Extract the [x, y] coordinate from the center of the cell holding the provided text.  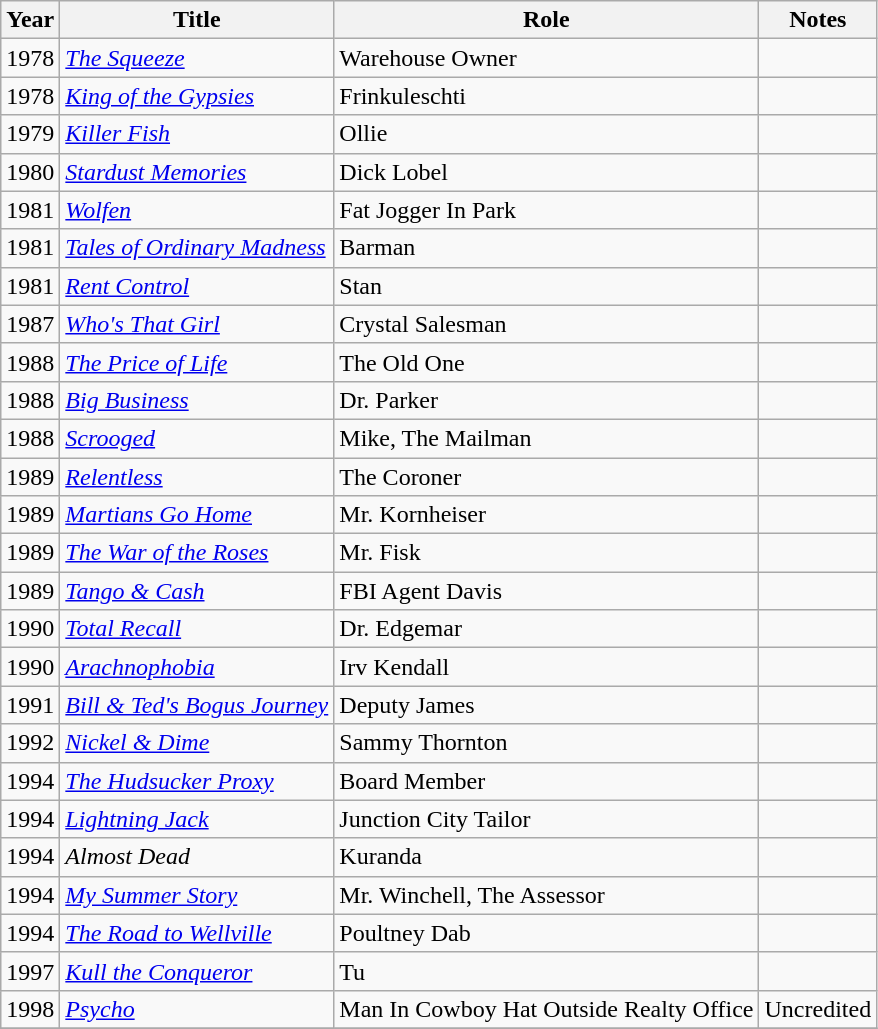
Fat Jogger In Park [546, 210]
Big Business [197, 400]
Lightning Jack [197, 819]
Arachnophobia [197, 667]
1991 [30, 705]
Dr. Parker [546, 400]
1979 [30, 134]
Mr. Kornheiser [546, 515]
Bill & Ted's Bogus Journey [197, 705]
1992 [30, 743]
Warehouse Owner [546, 58]
Stardust Memories [197, 172]
Deputy James [546, 705]
Mr. Fisk [546, 553]
Tu [546, 971]
Poultney Dab [546, 933]
Dick Lobel [546, 172]
Crystal Salesman [546, 324]
Tango & Cash [197, 591]
Kuranda [546, 857]
Title [197, 20]
King of the Gypsies [197, 96]
Rent Control [197, 286]
1987 [30, 324]
Board Member [546, 781]
Notes [818, 20]
Almost Dead [197, 857]
Uncredited [818, 1009]
Barman [546, 248]
Scrooged [197, 438]
The War of the Roses [197, 553]
Ollie [546, 134]
Role [546, 20]
Frinkuleschti [546, 96]
My Summer Story [197, 895]
Irv Kendall [546, 667]
Stan [546, 286]
Nickel & Dime [197, 743]
1997 [30, 971]
Mr. Winchell, The Assessor [546, 895]
Man In Cowboy Hat Outside Realty Office [546, 1009]
Mike, The Mailman [546, 438]
The Coroner [546, 477]
Killer Fish [197, 134]
The Price of Life [197, 362]
The Hudsucker Proxy [197, 781]
The Road to Wellville [197, 933]
Tales of Ordinary Madness [197, 248]
Total Recall [197, 629]
Year [30, 20]
Kull the Conqueror [197, 971]
1998 [30, 1009]
The Old One [546, 362]
Dr. Edgemar [546, 629]
Psycho [197, 1009]
Who's That Girl [197, 324]
FBI Agent Davis [546, 591]
Junction City Tailor [546, 819]
Relentless [197, 477]
Wolfen [197, 210]
1980 [30, 172]
Sammy Thornton [546, 743]
The Squeeze [197, 58]
Martians Go Home [197, 515]
